For the text-containing cell, return its midpoint in [X, Y] coordinate format. 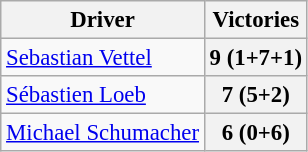
9 (1+7+1) [256, 58]
7 (5+2) [256, 95]
Driver [103, 20]
Victories [256, 20]
Michael Schumacher [103, 133]
Sebastian Vettel [103, 58]
Sébastien Loeb [103, 95]
6 (0+6) [256, 133]
